For the text-containing cell, return its midpoint in [x, y] coordinate format. 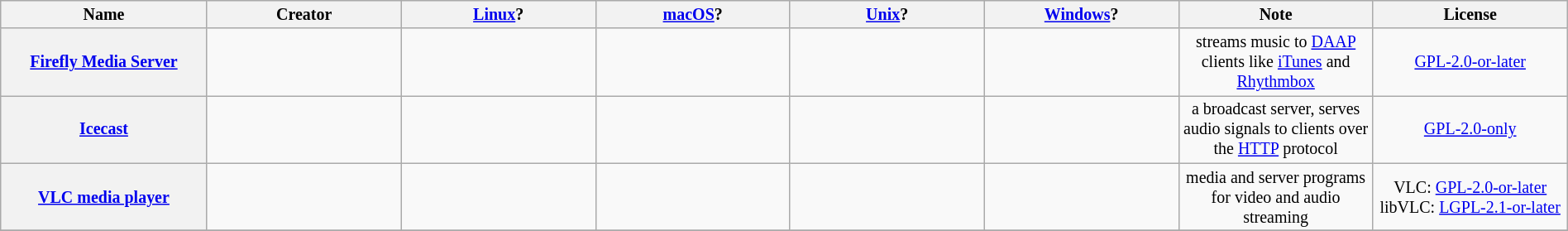
Creator [304, 15]
Name [104, 15]
VLC: GPL-2.0-or-laterlibVLC: LGPL-2.1-or-later [1470, 197]
Firefly Media Server [104, 63]
GPL-2.0-or-later [1470, 63]
Icecast [104, 129]
VLC media player [104, 197]
GPL-2.0-only [1470, 129]
media and server programs for video and audio streaming [1275, 197]
macOS? [693, 15]
Unix? [887, 15]
streams music to DAAP clients like iTunes and Rhythmbox [1275, 63]
a broadcast server, serves audio signals to clients over the HTTP protocol [1275, 129]
Windows? [1082, 15]
License [1470, 15]
Linux? [498, 15]
Note [1275, 15]
